Return (X, Y) of the center of cell containing provided text 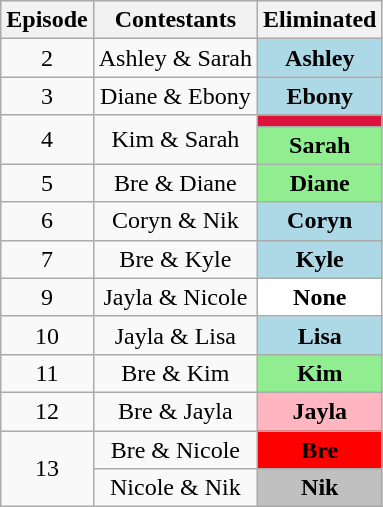
Nicole & Nik (175, 488)
Kim & Sarah (175, 140)
4 (47, 140)
12 (47, 411)
Ashley (320, 58)
Coryn (320, 221)
7 (47, 259)
10 (47, 335)
Episode (47, 20)
3 (47, 96)
2 (47, 58)
Kyle (320, 259)
6 (47, 221)
Jayla (320, 411)
Nik (320, 488)
Diane & Ebony (175, 96)
Ashley & Sarah (175, 58)
Sarah (320, 145)
5 (47, 183)
Bre & Kim (175, 373)
Diane (320, 183)
Kim (320, 373)
Bre (320, 449)
Bre & Nicole (175, 449)
Jayla & Lisa (175, 335)
11 (47, 373)
Bre & Kyle (175, 259)
Eliminated (320, 20)
9 (47, 297)
Bre & Diane (175, 183)
Jayla & Nicole (175, 297)
13 (47, 468)
Bre & Jayla (175, 411)
Lisa (320, 335)
Coryn & Nik (175, 221)
Ebony (320, 96)
Contestants (175, 20)
None (320, 297)
